From the cell containing the given text, extract its center point as (X, Y) coordinate. 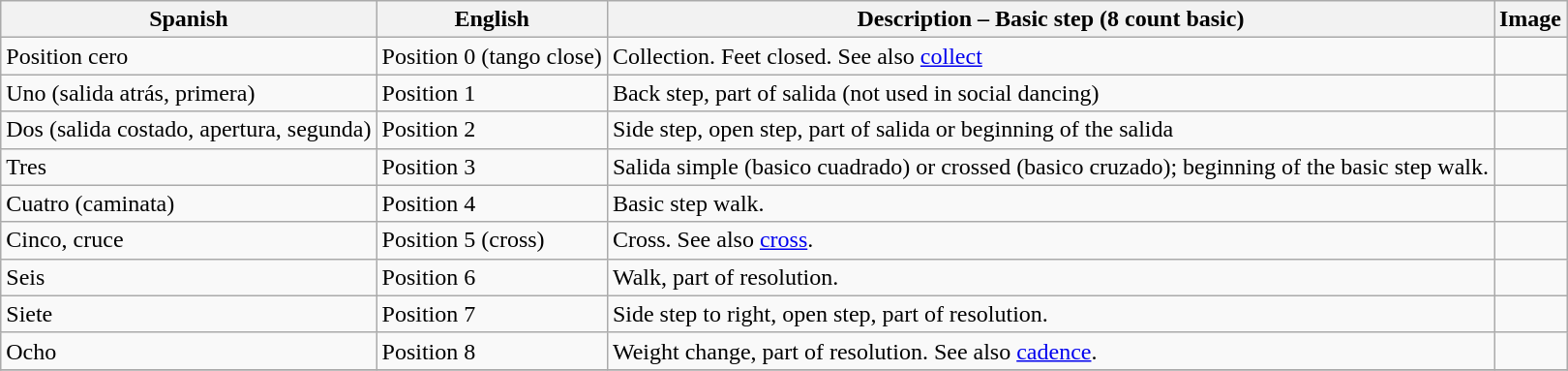
Position 5 (cross) (492, 240)
Position 3 (492, 167)
Position 0 (tango close) (492, 56)
Collection. Feet closed. See also collect (1050, 56)
English (492, 19)
Position 7 (492, 314)
Cuatro (caminata) (189, 203)
Side step to right, open step, part of resolution. (1050, 314)
Back step, part of salida (not used in social dancing) (1050, 93)
Uno (salida atrás, primera) (189, 93)
Position 8 (492, 351)
Basic step walk. (1050, 203)
Spanish (189, 19)
Salida simple (basico cuadrado) or crossed (basico cruzado); beginning of the basic step walk. (1050, 167)
Seis (189, 277)
Position 1 (492, 93)
Position 4 (492, 203)
Weight change, part of resolution. See also cadence. (1050, 351)
Dos (salida costado, apertura, segunda) (189, 130)
Ocho (189, 351)
Side step, open step, part of salida or beginning of the salida (1050, 130)
Cinco, cruce (189, 240)
Position 2 (492, 130)
Position cero (189, 56)
Description – Basic step (8 count basic) (1050, 19)
Siete (189, 314)
Walk, part of resolution. (1050, 277)
Cross. See also cross. (1050, 240)
Position 6 (492, 277)
Image (1531, 19)
Tres (189, 167)
